Scan for the cell matching the given text and deliver its (x, y) coordinate at center. 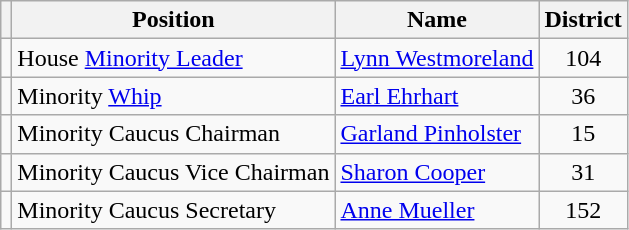
Name (437, 20)
District (583, 20)
31 (583, 172)
152 (583, 210)
Garland Pinholster (437, 134)
Position (174, 20)
Minority Caucus Vice Chairman (174, 172)
Sharon Cooper (437, 172)
104 (583, 58)
Anne Mueller (437, 210)
Lynn Westmoreland (437, 58)
Earl Ehrhart (437, 96)
Minority Caucus Chairman (174, 134)
House Minority Leader (174, 58)
36 (583, 96)
15 (583, 134)
Minority Whip (174, 96)
Minority Caucus Secretary (174, 210)
